Detect which cell encompasses the target text, then output its [x, y] center coordinate. 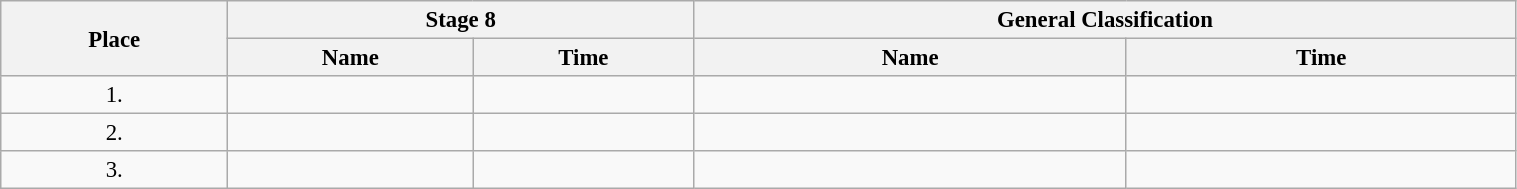
1. [114, 95]
Place [114, 38]
3. [114, 170]
Stage 8 [461, 20]
2. [114, 133]
General Classification [1105, 20]
